Return the [X, Y] coordinate for the center point of the cell that contains the specified text.  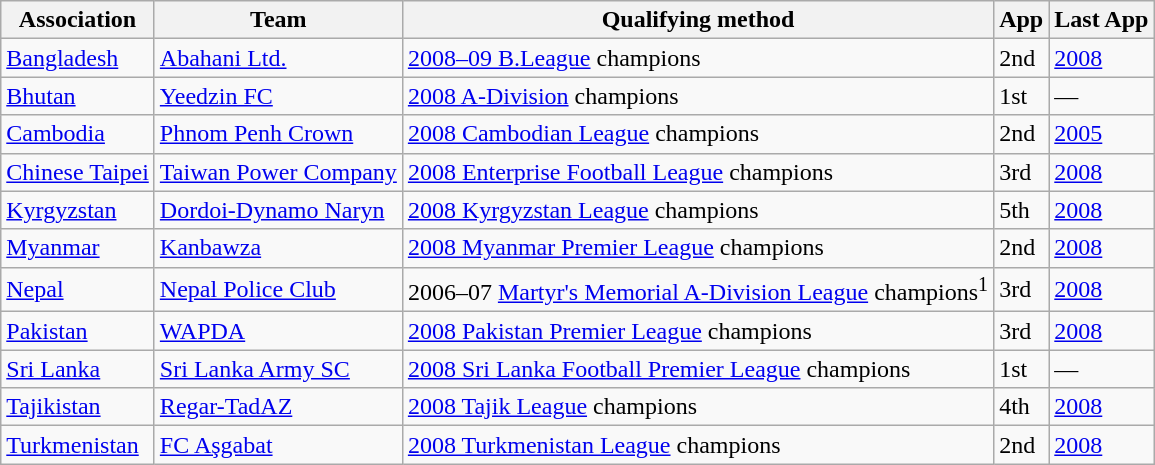
2008 Sri Lanka Football Premier League champions [698, 369]
Phnom Penh Crown [278, 134]
Regar-TadAZ [278, 407]
Bangladesh [78, 58]
2008 A-Division champions [698, 96]
Nepal Police Club [278, 290]
Abahani Ltd. [278, 58]
2006–07 Martyr's Memorial A-Division League champions1 [698, 290]
Nepal [78, 290]
Last App [1102, 20]
Pakistan [78, 331]
Kanbawza [278, 248]
Sri Lanka Army SC [278, 369]
Turkmenistan [78, 445]
2008 Turkmenistan League champions [698, 445]
Dordoi-Dynamo Naryn [278, 210]
Chinese Taipei [78, 172]
Cambodia [78, 134]
FC Aşgabat [278, 445]
Tajikistan [78, 407]
2008 Pakistan Premier League champions [698, 331]
2008 Enterprise Football League champions [698, 172]
2008–09 B.League champions [698, 58]
Team [278, 20]
4th [1022, 407]
Qualifying method [698, 20]
Kyrgyzstan [78, 210]
2008 Cambodian League champions [698, 134]
Taiwan Power Company [278, 172]
2005 [1102, 134]
5th [1022, 210]
Yeedzin FC [278, 96]
WAPDA [278, 331]
2008 Myanmar Premier League champions [698, 248]
Bhutan [78, 96]
Association [78, 20]
2008 Kyrgyzstan League champions [698, 210]
2008 Tajik League champions [698, 407]
App [1022, 20]
Myanmar [78, 248]
Sri Lanka [78, 369]
